Determine the [x, y] coordinate at the center of the cell enclosing the given text.  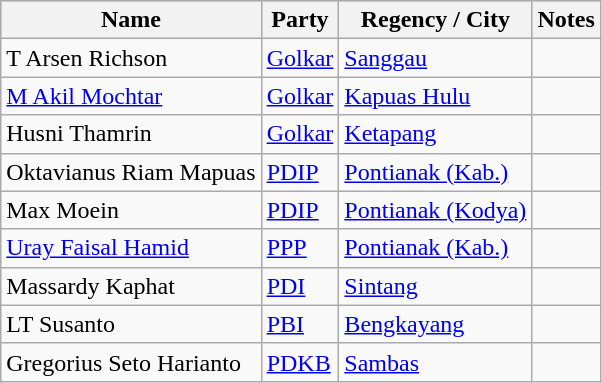
Name [131, 20]
Party [300, 20]
Notes [566, 20]
Sanggau [436, 58]
Uray Faisal Hamid [131, 248]
Massardy Kaphat [131, 286]
M Akil Mochtar [131, 96]
Bengkayang [436, 324]
Max Moein [131, 210]
PDI [300, 286]
PPP [300, 248]
Pontianak (Kodya) [436, 210]
Sambas [436, 362]
Oktavianus Riam Mapuas [131, 172]
T Arsen Richson [131, 58]
Husni Thamrin [131, 134]
PBI [300, 324]
Ketapang [436, 134]
Regency / City [436, 20]
Sintang [436, 286]
PDKB [300, 362]
Gregorius Seto Harianto [131, 362]
Kapuas Hulu [436, 96]
LT Susanto [131, 324]
